For the text-containing cell, return its midpoint in (x, y) coordinate format. 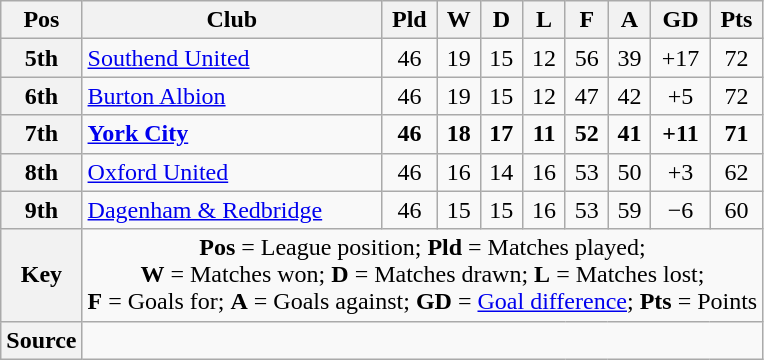
A (630, 20)
Oxford United (232, 172)
Key (42, 275)
L (544, 20)
Dagenham & Redbridge (232, 210)
F (586, 20)
52 (586, 134)
11 (544, 134)
+3 (680, 172)
−6 (680, 210)
W (458, 20)
Pos (42, 20)
6th (42, 96)
39 (630, 58)
71 (736, 134)
Source (42, 340)
50 (630, 172)
+17 (680, 58)
York City (232, 134)
Burton Albion (232, 96)
56 (586, 58)
18 (458, 134)
62 (736, 172)
Southend United (232, 58)
Pld (410, 20)
41 (630, 134)
14 (502, 172)
9th (42, 210)
+5 (680, 96)
60 (736, 210)
7th (42, 134)
42 (630, 96)
17 (502, 134)
Pts (736, 20)
Club (232, 20)
+11 (680, 134)
8th (42, 172)
5th (42, 58)
59 (630, 210)
GD (680, 20)
47 (586, 96)
D (502, 20)
